For the text-containing cell, return its midpoint in (x, y) coordinate format. 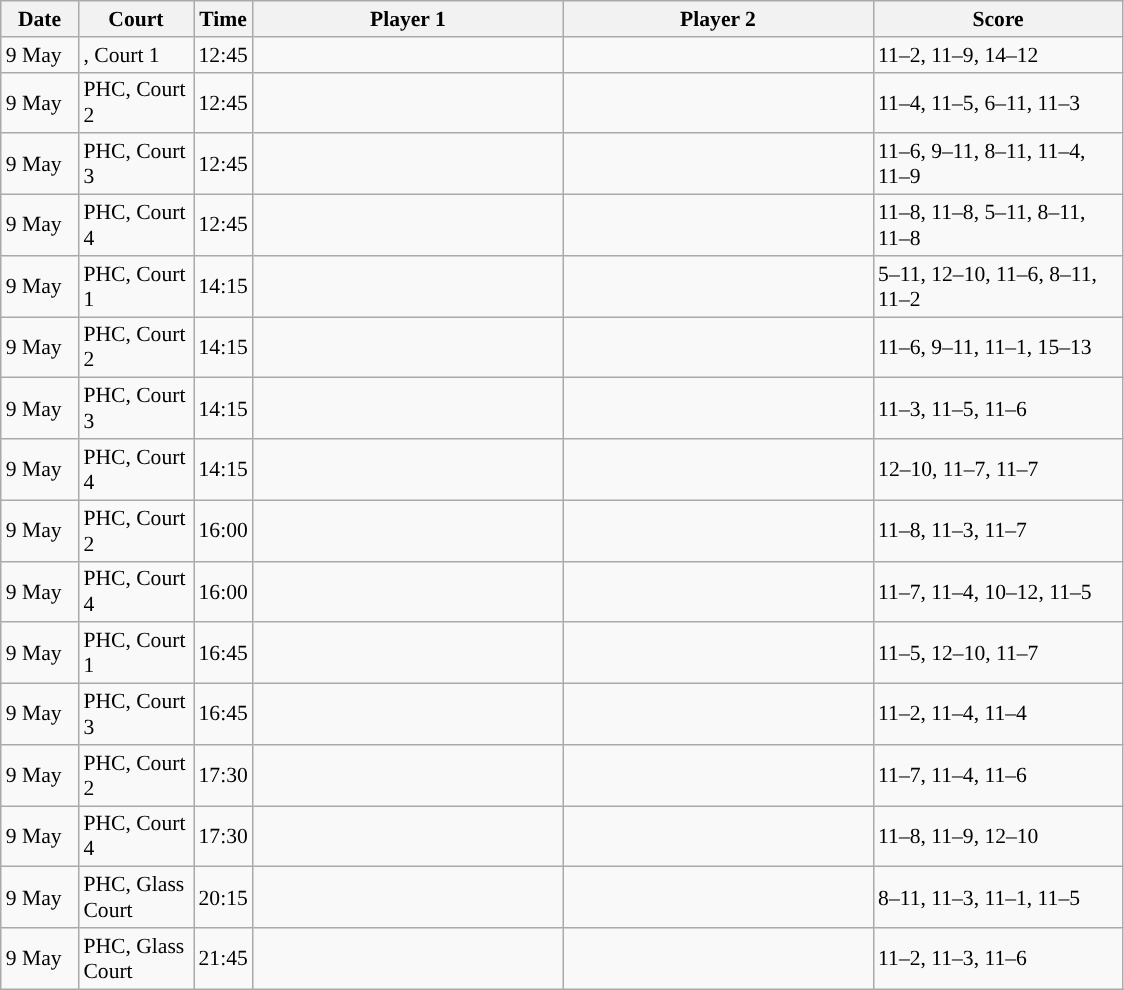
11–3, 11–5, 11–6 (998, 408)
20:15 (224, 898)
11–4, 11–5, 6–11, 11–3 (998, 102)
Time (224, 19)
11–2, 11–4, 11–4 (998, 714)
11–2, 11–3, 11–6 (998, 958)
11–8, 11–3, 11–7 (998, 530)
Score (998, 19)
11–7, 11–4, 10–12, 11–5 (998, 592)
11–7, 11–4, 11–6 (998, 776)
5–11, 12–10, 11–6, 8–11, 11–2 (998, 286)
11–5, 12–10, 11–7 (998, 654)
11–6, 9–11, 11–1, 15–13 (998, 348)
11–8, 11–9, 12–10 (998, 836)
11–2, 11–9, 14–12 (998, 55)
Player 1 (408, 19)
, Court 1 (136, 55)
11–6, 9–11, 8–11, 11–4, 11–9 (998, 164)
Player 2 (718, 19)
12–10, 11–7, 11–7 (998, 470)
8–11, 11–3, 11–1, 11–5 (998, 898)
Date (40, 19)
21:45 (224, 958)
Court (136, 19)
11–8, 11–8, 5–11, 8–11, 11–8 (998, 226)
